Output the (X, Y) coordinate of the center of the cell containing the given text.  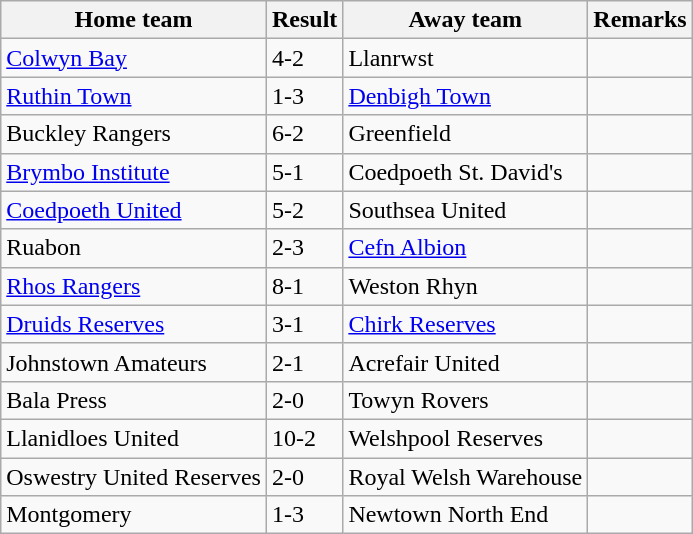
10-2 (304, 438)
Result (304, 20)
Ruthin Town (134, 96)
Cefn Albion (466, 248)
Bala Press (134, 400)
Denbigh Town (466, 96)
Brymbo Institute (134, 172)
Coedpoeth United (134, 210)
3-1 (304, 324)
5-2 (304, 210)
2-3 (304, 248)
Royal Welsh Warehouse (466, 477)
Newtown North End (466, 515)
Acrefair United (466, 362)
Chirk Reserves (466, 324)
Home team (134, 20)
Towyn Rovers (466, 400)
4-2 (304, 58)
Coedpoeth St. David's (466, 172)
2-1 (304, 362)
Llanidloes United (134, 438)
Southsea United (466, 210)
Rhos Rangers (134, 286)
Buckley Rangers (134, 134)
Montgomery (134, 515)
Greenfield (466, 134)
Weston Rhyn (466, 286)
8-1 (304, 286)
Druids Reserves (134, 324)
Remarks (640, 20)
Johnstown Amateurs (134, 362)
Away team (466, 20)
Welshpool Reserves (466, 438)
Ruabon (134, 248)
Llanrwst (466, 58)
Colwyn Bay (134, 58)
6-2 (304, 134)
Oswestry United Reserves (134, 477)
5-1 (304, 172)
